Detect which cell encompasses the target text, then output its (x, y) center coordinate. 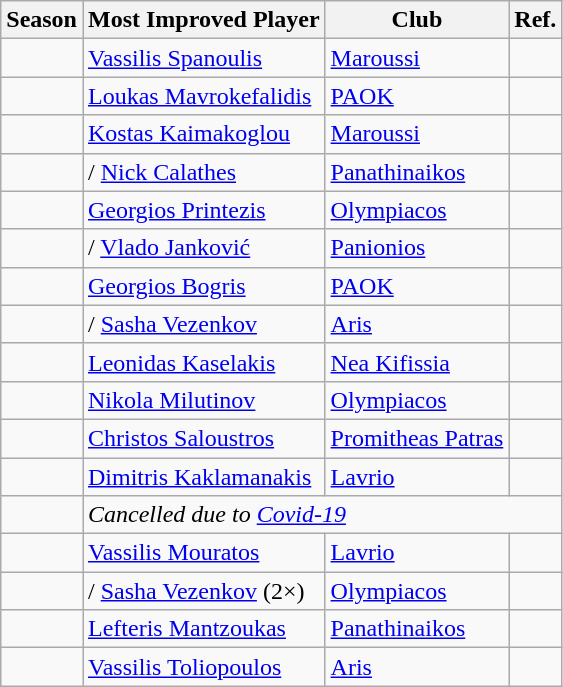
Nea Kifissia (417, 362)
Georgios Printezis (204, 210)
Cancelled due to Covid-19 (322, 515)
Kostas Kaimakoglou (204, 134)
Loukas Mavrokefalidis (204, 96)
Leonidas Kaselakis (204, 362)
Season (42, 20)
Ref. (536, 20)
Vassilis Mouratos (204, 553)
Most Improved Player (204, 20)
Lefteris Mantzoukas (204, 629)
/ Nick Calathes (204, 172)
Vassilis Spanoulis (204, 58)
Nikola Milutinov (204, 400)
Promitheas Patras (417, 438)
/ Vlado Janković (204, 248)
Georgios Bogris (204, 286)
/ Sasha Vezenkov (2×) (204, 591)
/ Sasha Vezenkov (204, 324)
Dimitris Kaklamanakis (204, 477)
Panionios (417, 248)
Vassilis Toliopoulos (204, 667)
Club (417, 20)
Christos Saloustros (204, 438)
